Capture the cell that displays the provided text and extract its (X, Y) central coordinate. 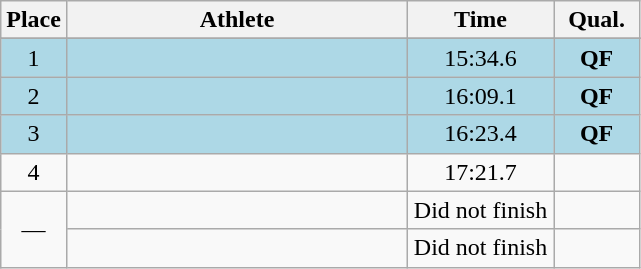
15:34.6 (481, 58)
16:23.4 (481, 134)
16:09.1 (481, 96)
17:21.7 (481, 172)
4 (34, 172)
1 (34, 58)
— (34, 229)
3 (34, 134)
2 (34, 96)
Qual. (597, 20)
Time (481, 20)
Athlete (236, 20)
Place (34, 20)
